Capture the cell that displays the provided text and extract its (x, y) central coordinate. 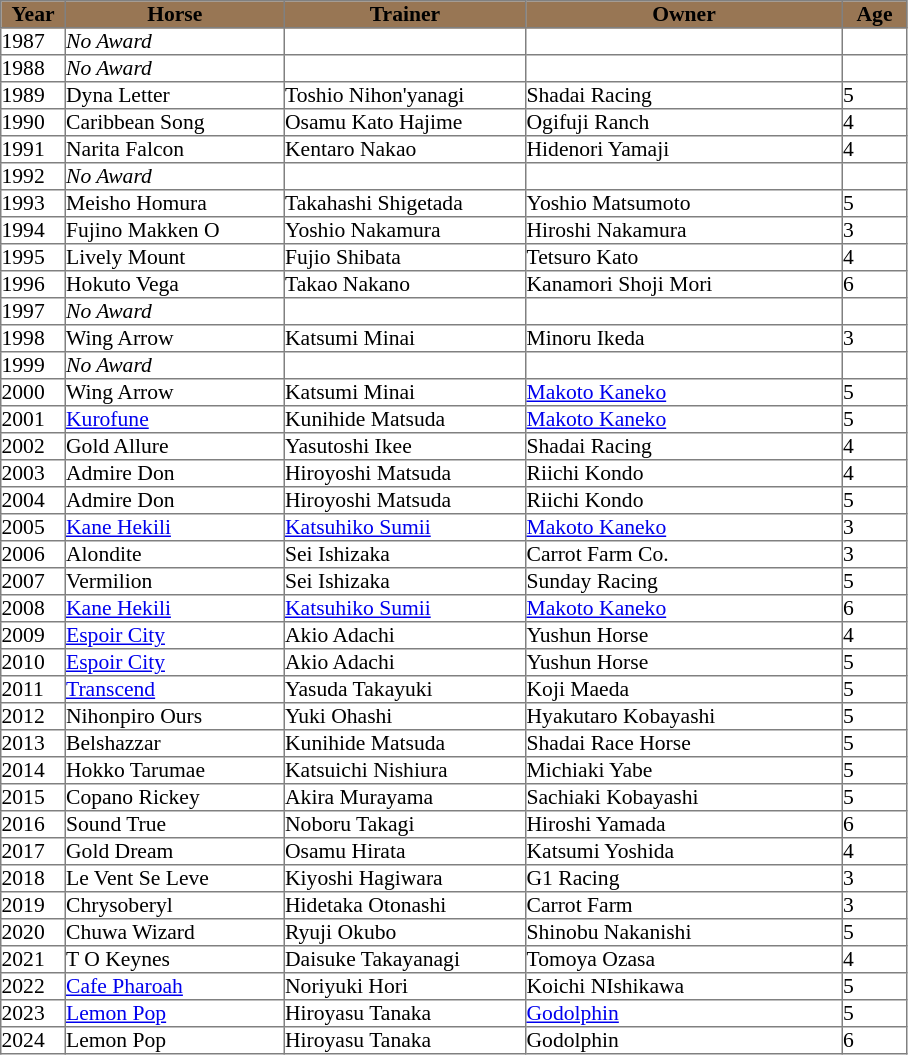
Age (874, 14)
Yasutoshi Ikee (405, 446)
Noboru Takagi (405, 824)
Tomoya Ozasa (684, 960)
2000 (33, 392)
Sound True (174, 824)
1991 (33, 150)
Katsumi Yoshida (684, 852)
Michiaki Yabe (684, 770)
1989 (33, 96)
Osamu Kato Hajime (405, 122)
Year (33, 14)
1996 (33, 284)
1995 (33, 258)
1998 (33, 338)
Yuki Ohashi (405, 716)
1997 (33, 312)
Transcend (174, 690)
2007 (33, 582)
Trainer (405, 14)
Meisho Homura (174, 204)
2022 (33, 986)
2010 (33, 662)
2004 (33, 500)
Daisuke Takayanagi (405, 960)
2016 (33, 824)
Hiroshi Yamada (684, 824)
Belshazzar (174, 744)
Hokuto Vega (174, 284)
Ogifuji Ranch (684, 122)
G1 Racing (684, 878)
Horse (174, 14)
Minoru Ikeda (684, 338)
1993 (33, 204)
2024 (33, 1040)
2008 (33, 608)
Koji Maeda (684, 690)
2003 (33, 474)
Kentaro Nakao (405, 150)
Vermilion (174, 582)
2002 (33, 446)
2001 (33, 420)
2019 (33, 906)
Yoshio Nakamura (405, 230)
1999 (33, 366)
Sachiaki Kobayashi (684, 798)
Yasuda Takayuki (405, 690)
Hyakutaro Kobayashi (684, 716)
Yoshio Matsumoto (684, 204)
Shinobu Nakanishi (684, 932)
Katsuichi Nishiura (405, 770)
Kanamori Shoji Mori (684, 284)
Noriyuki Hori (405, 986)
Kurofune (174, 420)
Dyna Letter (174, 96)
2018 (33, 878)
Toshio Nihon'yanagi (405, 96)
2020 (33, 932)
Takao Nakano (405, 284)
2005 (33, 528)
2021 (33, 960)
Fujio Shibata (405, 258)
Cafe Pharoah (174, 986)
T O Keynes (174, 960)
Kiyoshi Hagiwara (405, 878)
Fujino Makken O (174, 230)
1994 (33, 230)
Caribbean Song (174, 122)
Hiroshi Nakamura (684, 230)
Nihonpiro Ours (174, 716)
2023 (33, 1014)
Owner (684, 14)
2014 (33, 770)
Shadai Race Horse (684, 744)
2012 (33, 716)
Koichi NIshikawa (684, 986)
Copano Rickey (174, 798)
2015 (33, 798)
Alondite (174, 554)
Gold Allure (174, 446)
Akira Murayama (405, 798)
2009 (33, 636)
Takahashi Shigetada (405, 204)
Le Vent Se Leve (174, 878)
2013 (33, 744)
Chrysoberyl (174, 906)
Sunday Racing (684, 582)
Chuwa Wizard (174, 932)
Ryuji Okubo (405, 932)
1987 (33, 42)
2006 (33, 554)
Hidetaka Otonashi (405, 906)
1990 (33, 122)
Hokko Tarumae (174, 770)
1988 (33, 68)
Hidenori Yamaji (684, 150)
Narita Falcon (174, 150)
Osamu Hirata (405, 852)
Tetsuro Kato (684, 258)
Carrot Farm Co. (684, 554)
Lively Mount (174, 258)
1992 (33, 176)
Gold Dream (174, 852)
2011 (33, 690)
2017 (33, 852)
Carrot Farm (684, 906)
